For the text-containing cell, return its midpoint in [x, y] coordinate format. 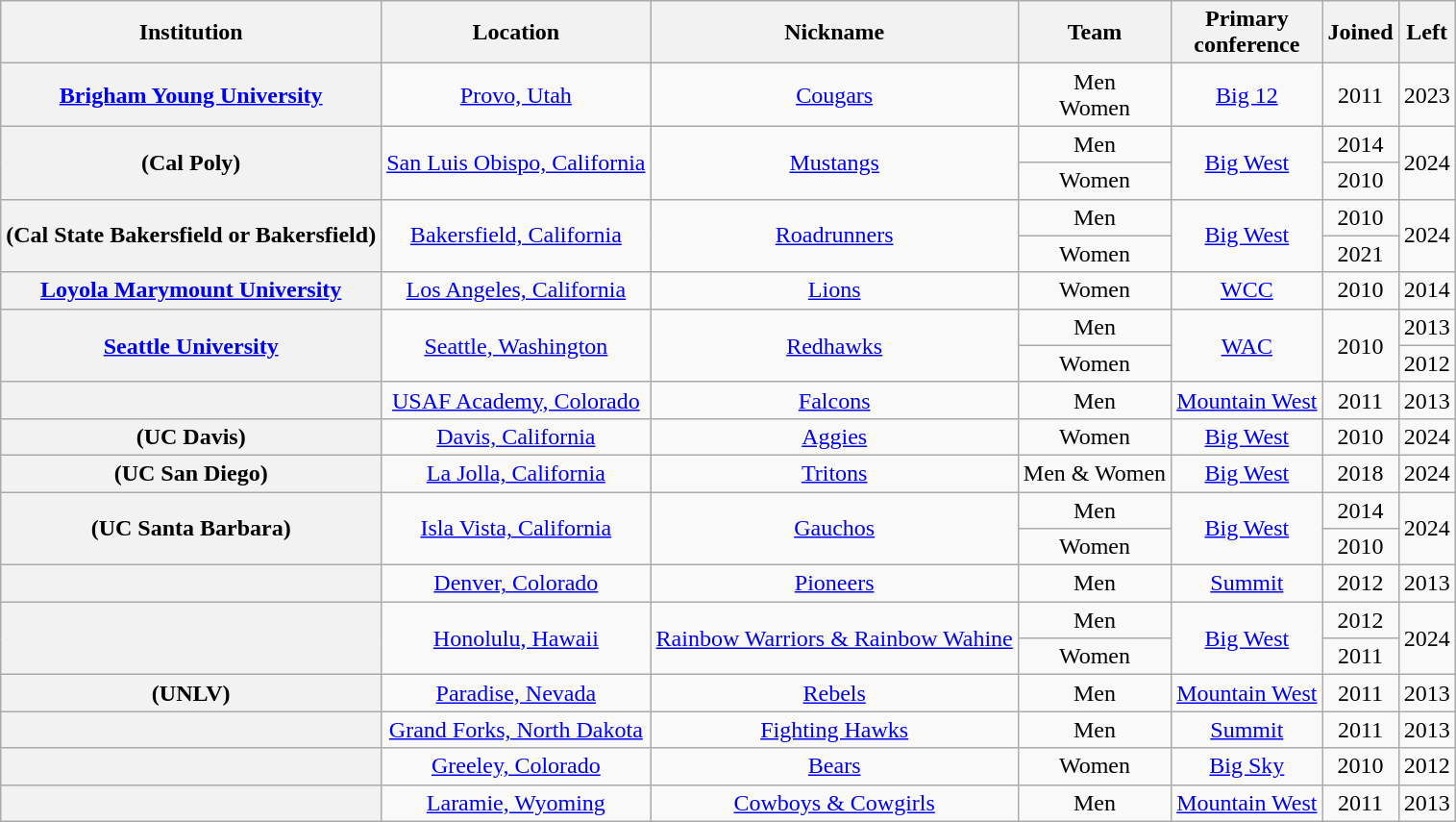
Nickname [834, 33]
Primaryconference [1247, 33]
(Cal Poly) [191, 162]
2018 [1361, 473]
(UC Davis) [191, 436]
Paradise, Nevada [516, 693]
Falcons [834, 400]
Lions [834, 290]
Denver, Colorado [516, 584]
La Jolla, California [516, 473]
USAF Academy, Colorado [516, 400]
Big Sky [1247, 766]
Team [1094, 33]
Men Women [1094, 94]
Tritons [834, 473]
(Cal State Bakersfield or Bakersfield) [191, 236]
Rainbow Warriors & Rainbow Wahine [834, 638]
Left [1426, 33]
WCC [1247, 290]
Seattle University [191, 345]
2021 [1361, 254]
Mustangs [834, 162]
WAC [1247, 345]
Fighting Hawks [834, 730]
Brigham Young University [191, 94]
Isla Vista, California [516, 529]
Provo, Utah [516, 94]
(UC San Diego) [191, 473]
Institution [191, 33]
Cougars [834, 94]
Grand Forks, North Dakota [516, 730]
Honolulu, Hawaii [516, 638]
Men & Women [1094, 473]
San Luis Obispo, California [516, 162]
Aggies [834, 436]
Location [516, 33]
Rebels [834, 693]
Davis, California [516, 436]
Pioneers [834, 584]
2023 [1426, 94]
Big 12 [1247, 94]
Seattle, Washington [516, 345]
Redhawks [834, 345]
(UNLV) [191, 693]
Gauchos [834, 529]
(UC Santa Barbara) [191, 529]
Bakersfield, California [516, 236]
Greeley, Colorado [516, 766]
Bears [834, 766]
Joined [1361, 33]
Los Angeles, California [516, 290]
Cowboys & Cowgirls [834, 803]
Roadrunners [834, 236]
Loyola Marymount University [191, 290]
Laramie, Wyoming [516, 803]
